Scan for the cell matching the given text and deliver its [x, y] coordinate at center. 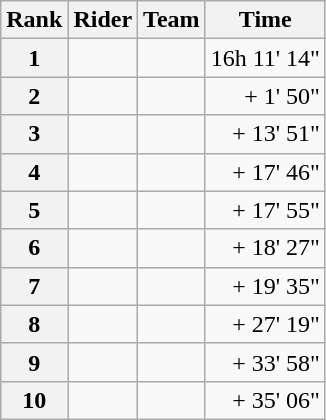
+ 17' 46" [265, 172]
+ 33' 58" [265, 362]
Rank [34, 20]
3 [34, 134]
2 [34, 96]
6 [34, 248]
4 [34, 172]
8 [34, 324]
+ 17' 55" [265, 210]
16h 11' 14" [265, 58]
5 [34, 210]
7 [34, 286]
10 [34, 400]
Rider [103, 20]
+ 27' 19" [265, 324]
+ 19' 35" [265, 286]
+ 18' 27" [265, 248]
+ 35' 06" [265, 400]
9 [34, 362]
+ 13' 51" [265, 134]
+ 1' 50" [265, 96]
Team [172, 20]
Time [265, 20]
1 [34, 58]
